Capture the cell that displays the provided text and extract its [X, Y] central coordinate. 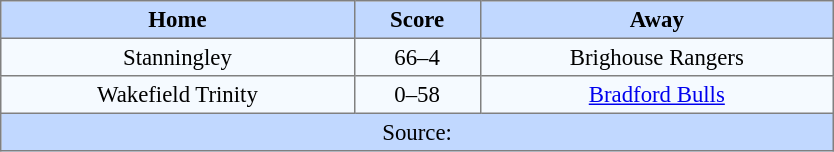
Stanningley [178, 57]
66–4 [417, 57]
Wakefield Trinity [178, 95]
Source: [418, 132]
Away [656, 20]
0–58 [417, 95]
Home [178, 20]
Bradford Bulls [656, 95]
Score [417, 20]
Brighouse Rangers [656, 57]
